Locate the cell with the specified text and output its [x, y] center coordinate. 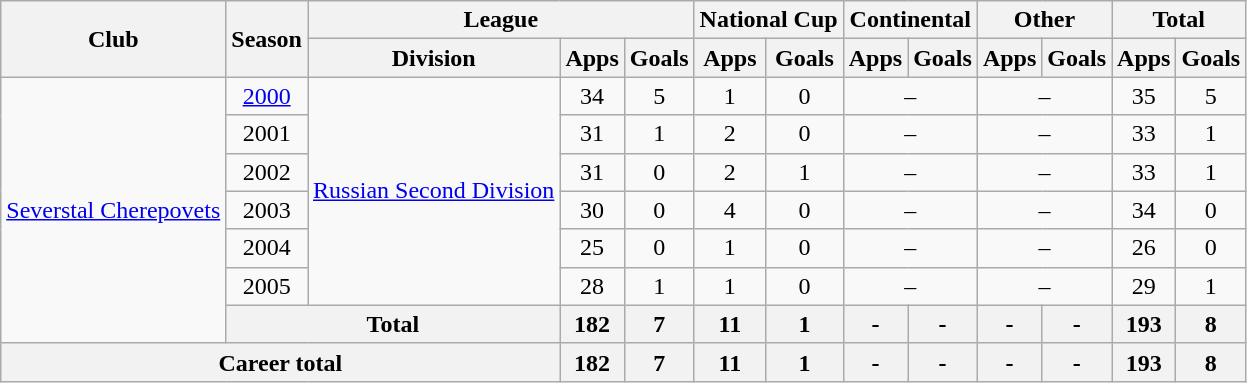
2001 [267, 134]
National Cup [768, 20]
Other [1044, 20]
35 [1144, 96]
30 [592, 210]
29 [1144, 286]
2002 [267, 172]
Continental [910, 20]
4 [730, 210]
25 [592, 248]
League [502, 20]
Severstal Cherepovets [114, 210]
Club [114, 39]
Career total [280, 362]
Division [434, 58]
2000 [267, 96]
2005 [267, 286]
2004 [267, 248]
Season [267, 39]
26 [1144, 248]
2003 [267, 210]
Russian Second Division [434, 191]
28 [592, 286]
